Find where the given text appears and provide that cell's center as [x, y] coordinate. 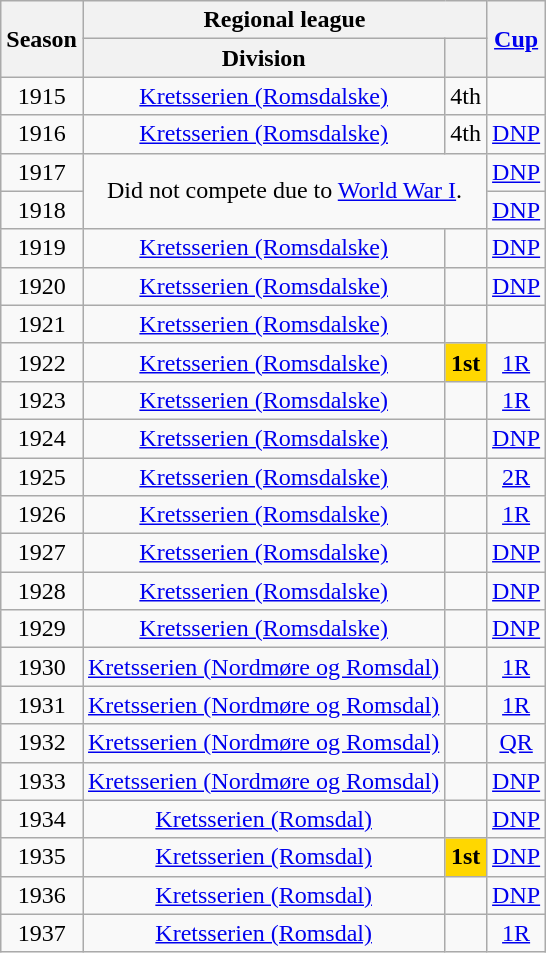
1925 [42, 477]
Season [42, 39]
1917 [42, 172]
1928 [42, 591]
1920 [42, 286]
Did not compete due to World War I. [284, 191]
2R [516, 477]
1936 [42, 895]
1918 [42, 210]
1923 [42, 400]
1934 [42, 819]
1935 [42, 857]
1926 [42, 515]
1930 [42, 667]
Division [263, 58]
1931 [42, 705]
1915 [42, 96]
QR [516, 743]
1932 [42, 743]
1921 [42, 324]
1937 [42, 933]
1929 [42, 629]
1924 [42, 438]
Cup [516, 39]
1916 [42, 134]
1922 [42, 362]
1933 [42, 781]
Regional league [284, 20]
1919 [42, 248]
1927 [42, 553]
